Return [x, y] of the center of cell containing provided text 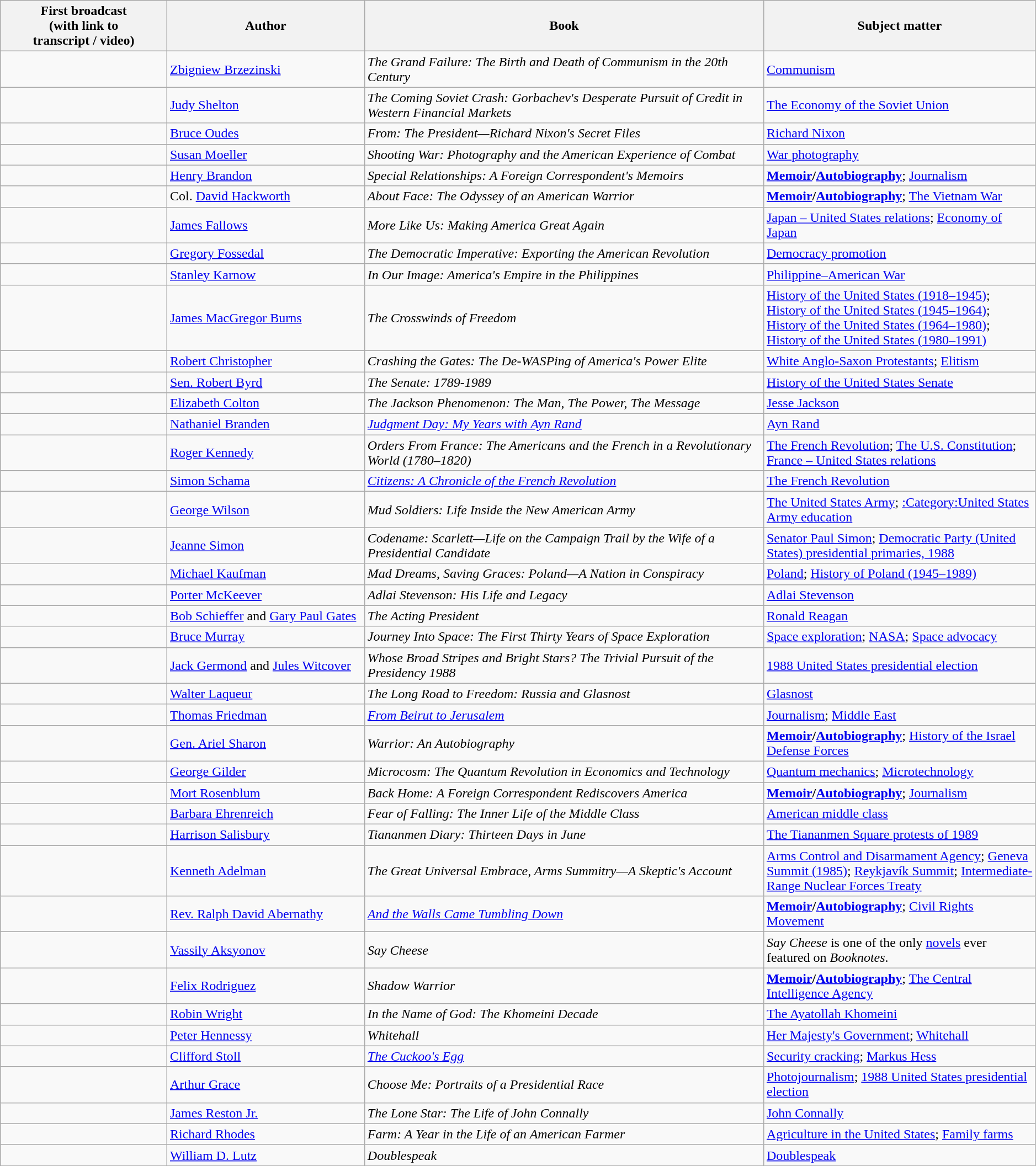
Journey Into Space: The First Thirty Years of Space Exploration [564, 637]
Harrison Salisbury [265, 835]
James MacGregor Burns [265, 318]
White Anglo-Saxon Protestants; Elitism [900, 361]
The Democratic Imperative: Exporting the American Revolution [564, 253]
The Acting President [564, 616]
The Long Road to Freedom: Russia and Glasnost [564, 694]
Philippine–American War [900, 274]
The Lone Star: The Life of John Connally [564, 1113]
Memoir/Autobiography; The Central Intelligence Agency [900, 986]
Warrior: An Autobiography [564, 743]
In the Name of God: The Khomeini Decade [564, 1014]
The French Revolution [900, 481]
Thomas Friedman [265, 715]
War photography [900, 155]
Security cracking; Markus Hess [900, 1056]
Author [265, 26]
Richard Nixon [900, 134]
Zbigniew Brzezinski [265, 70]
Judgment Day: My Years with Ayn Rand [564, 424]
Robert Christopher [265, 361]
Memoir/Autobiography; History of the Israel Defense Forces [900, 743]
Choose Me: Portraits of a Presidential Race [564, 1085]
Back Home: A Foreign Correspondent Rediscovers America [564, 793]
Ronald Reagan [900, 616]
Japan – United States relations; Economy of Japan [900, 225]
The Tiananmen Square protests of 1989 [900, 835]
Bruce Murray [265, 637]
Ayn Rand [900, 424]
Shooting War: Photography and the American Experience of Combat [564, 155]
Mort Rosenblum [265, 793]
Fear of Falling: The Inner Life of the Middle Class [564, 814]
Citizens: A Chronicle of the French Revolution [564, 481]
The Grand Failure: The Birth and Death of Communism in the 20th Century [564, 70]
In Our Image: America's Empire in the Philippines [564, 274]
Orders From France: The Americans and the French in a Revolutionary World (1780–1820) [564, 452]
George Gilder [265, 771]
Arms Control and Disarmament Agency; Geneva Summit (1985); Reykjavík Summit; Intermediate-Range Nuclear Forces Treaty [900, 871]
John Connally [900, 1113]
The United States Army; :Category:United States Army education [900, 510]
Democracy promotion [900, 253]
Subject matter [900, 26]
William D. Lutz [265, 1155]
Shadow Warrior [564, 986]
About Face: The Odyssey of an American Warrior [564, 196]
Bob Schieffer and Gary Paul Gates [265, 616]
Stanley Karnow [265, 274]
Say Cheese is one of the only novels ever featured on Booknotes. [900, 950]
From Beirut to Jerusalem [564, 715]
Agriculture in the United States; Family farms [900, 1134]
Journalism; Middle East [900, 715]
Henry Brandon [265, 175]
Whitehall [564, 1035]
The Senate: 1789-1989 [564, 382]
Adlai Stevenson [900, 595]
Susan Moeller [265, 155]
Whose Broad Stripes and Bright Stars? The Trivial Pursuit of the Presidency 1988 [564, 665]
Special Relationships: A Foreign Correspondent's Memoirs [564, 175]
Jack Germond and Jules Witcover [265, 665]
Walter Laqueur [265, 694]
The Ayatollah Khomeini [900, 1014]
The Economy of the Soviet Union [900, 105]
Felix Rodriguez [265, 986]
Mud Soldiers: Life Inside the New American Army [564, 510]
Elizabeth Colton [265, 403]
Codename: Scarlett—Life on the Campaign Trail by the Wife of a Presidential Candidate [564, 545]
Porter McKeever [265, 595]
The Jackson Phenomenon: The Man, The Power, The Message [564, 403]
Michael Kaufman [265, 574]
Barbara Ehrenreich [265, 814]
Arthur Grace [265, 1085]
Rev. Ralph David Abernathy [265, 914]
Space exploration; NASA; Space advocacy [900, 637]
More Like Us: Making America Great Again [564, 225]
Photojournalism; 1988 United States presidential election [900, 1085]
The Great Universal Embrace, Arms Summitry—A Skeptic's Account [564, 871]
Tiananmen Diary: Thirteen Days in June [564, 835]
Communism [900, 70]
Clifford Stoll [265, 1056]
Say Cheese [564, 950]
Crashing the Gates: The De-WASPing of America's Power Elite [564, 361]
1988 United States presidential election [900, 665]
History of the United States Senate [900, 382]
Gregory Fossedal [265, 253]
Her Majesty's Government; Whitehall [900, 1035]
Simon Schama [265, 481]
Vassily Aksyonov [265, 950]
From: The President—Richard Nixon's Secret Files [564, 134]
Farm: A Year in the Life of an American Farmer [564, 1134]
Nathaniel Branden [265, 424]
The Coming Soviet Crash: Gorbachev's Desperate Pursuit of Credit in Western Financial Markets [564, 105]
Poland; History of Poland (1945–1989) [900, 574]
James Reston Jr. [265, 1113]
Kenneth Adelman [265, 871]
First broadcast(with link totranscript / video) [84, 26]
Microcosm: The Quantum Revolution in Economics and Technology [564, 771]
George Wilson [265, 510]
Mad Dreams, Saving Graces: Poland—A Nation in Conspiracy [564, 574]
Glasnost [900, 694]
Robin Wright [265, 1014]
Judy Shelton [265, 105]
Senator Paul Simon; Democratic Party (United States) presidential primaries, 1988 [900, 545]
Quantum mechanics; Microtechnology [900, 771]
Jesse Jackson [900, 403]
James Fallows [265, 225]
Richard Rhodes [265, 1134]
The French Revolution; The U.S. Constitution; France – United States relations [900, 452]
Sen. Robert Byrd [265, 382]
Adlai Stevenson: His Life and Legacy [564, 595]
Roger Kennedy [265, 452]
Memoir/Autobiography; The Vietnam War [900, 196]
Bruce Oudes [265, 134]
And the Walls Came Tumbling Down [564, 914]
Book [564, 26]
Memoir/Autobiography; Civil Rights Movement [900, 914]
American middle class [900, 814]
The Cuckoo's Egg [564, 1056]
Gen. Ariel Sharon [265, 743]
Col. David Hackworth [265, 196]
The Crosswinds of Freedom [564, 318]
Peter Hennessy [265, 1035]
Jeanne Simon [265, 545]
